Return [X, Y] of the center of cell containing provided text 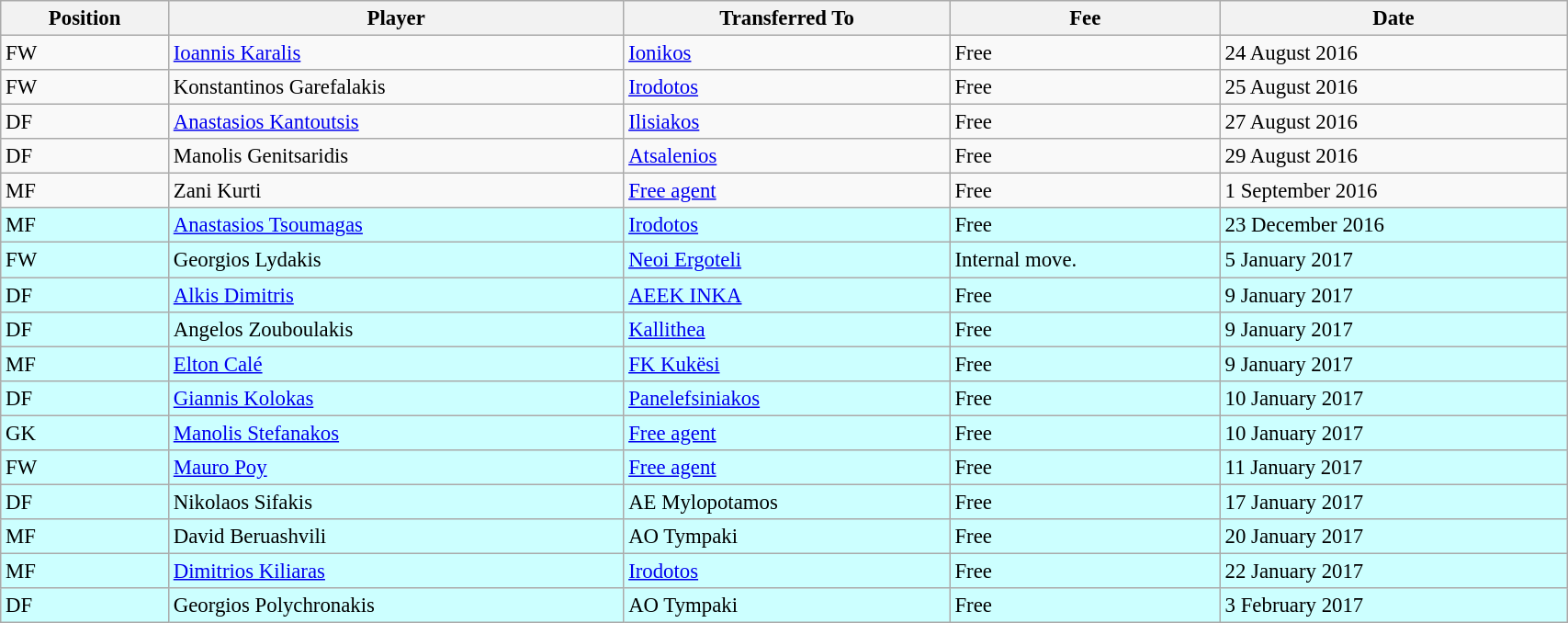
Anastasios Tsoumagas [395, 225]
Anastasios Kantoutsis [395, 122]
AE Mylopotamos [786, 502]
27 August 2016 [1393, 122]
Fee [1085, 18]
Date [1393, 18]
Alkis Dimitris [395, 295]
Georgios Lydakis [395, 260]
Dimitrios Kiliaras [395, 571]
Georgios Polychronakis [395, 606]
Elton Calé [395, 364]
Neoi Ergoteli [786, 260]
5 January 2017 [1393, 260]
24 August 2016 [1393, 53]
GK [85, 433]
23 December 2016 [1393, 225]
AEEK INKA [786, 295]
Transferred To [786, 18]
Konstantinos Garefalakis [395, 87]
25 August 2016 [1393, 87]
29 August 2016 [1393, 156]
Mauro Poy [395, 468]
Panelefsiniakos [786, 398]
11 January 2017 [1393, 468]
Ionikos [786, 53]
Ilisiakos [786, 122]
Manolis Genitsaridis [395, 156]
Position [85, 18]
Player [395, 18]
Internal move. [1085, 260]
Angelos Zouboulakis [395, 329]
17 January 2017 [1393, 502]
Atsalenios [786, 156]
Ioannis Karalis [395, 53]
FK Kukësi [786, 364]
Kallithea [786, 329]
1 September 2016 [1393, 191]
Manolis Stefanakos [395, 433]
Nikolaos Sifakis [395, 502]
Giannis Kolokas [395, 398]
20 January 2017 [1393, 537]
3 February 2017 [1393, 606]
22 January 2017 [1393, 571]
David Beruashvili [395, 537]
Zani Kurti [395, 191]
